Scan for the cell matching the given text and deliver its (x, y) coordinate at center. 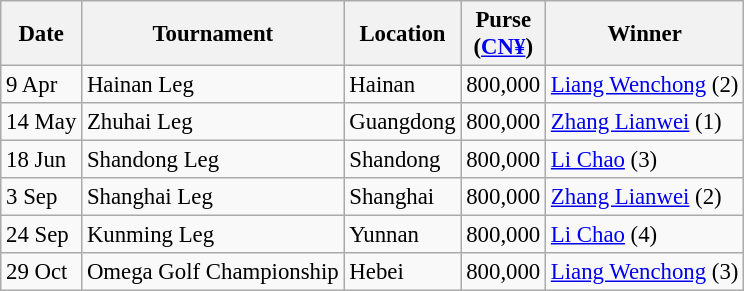
Shanghai (402, 197)
9 Apr (42, 85)
Liang Wenchong (2) (645, 85)
Hainan Leg (213, 85)
Shanghai Leg (213, 197)
Yunnan (402, 235)
Guangdong (402, 122)
Li Chao (4) (645, 235)
Date (42, 34)
Tournament (213, 34)
Shandong (402, 160)
3 Sep (42, 197)
18 Jun (42, 160)
24 Sep (42, 235)
Winner (645, 34)
Hainan (402, 85)
Shandong Leg (213, 160)
Li Chao (3) (645, 160)
Zhang Lianwei (1) (645, 122)
Kunming Leg (213, 235)
Zhang Lianwei (2) (645, 197)
Purse(CN¥) (504, 34)
Location (402, 34)
Zhuhai Leg (213, 122)
14 May (42, 122)
